Identify which cell holds the provided text, then report its [X, Y] central coordinate. 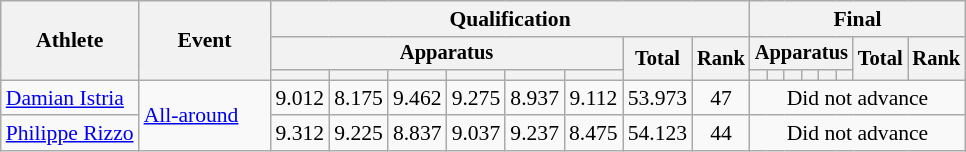
8.175 [358, 98]
Damian Istria [70, 98]
9.237 [534, 134]
53.973 [658, 98]
Athlete [70, 40]
47 [721, 98]
54.123 [658, 134]
9.012 [300, 98]
9.225 [358, 134]
Final [858, 19]
9.275 [476, 98]
44 [721, 134]
All-around [205, 116]
9.112 [594, 98]
Philippe Rizzo [70, 134]
Event [205, 40]
9.037 [476, 134]
8.475 [594, 134]
9.312 [300, 134]
8.837 [418, 134]
Qualification [510, 19]
8.937 [534, 98]
9.462 [418, 98]
